Detect which cell encompasses the target text, then output its (X, Y) center coordinate. 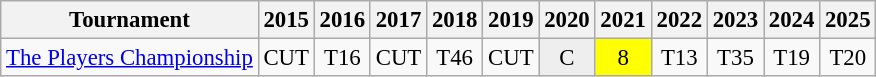
2024 (792, 20)
T16 (342, 58)
2022 (679, 20)
2023 (735, 20)
2015 (286, 20)
T46 (455, 58)
2021 (623, 20)
2017 (398, 20)
T13 (679, 58)
T20 (848, 58)
2016 (342, 20)
2025 (848, 20)
8 (623, 58)
2020 (567, 20)
The Players Championship (130, 58)
Tournament (130, 20)
2018 (455, 20)
C (567, 58)
2019 (511, 20)
T19 (792, 58)
T35 (735, 58)
